From the cell containing the given text, extract its center point as [X, Y] coordinate. 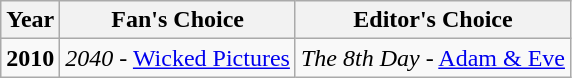
The 8th Day - Adam & Eve [432, 58]
2010 [30, 58]
Year [30, 20]
Editor's Choice [432, 20]
2040 - Wicked Pictures [178, 58]
Fan's Choice [178, 20]
